For the text-containing cell, return its midpoint in [x, y] coordinate format. 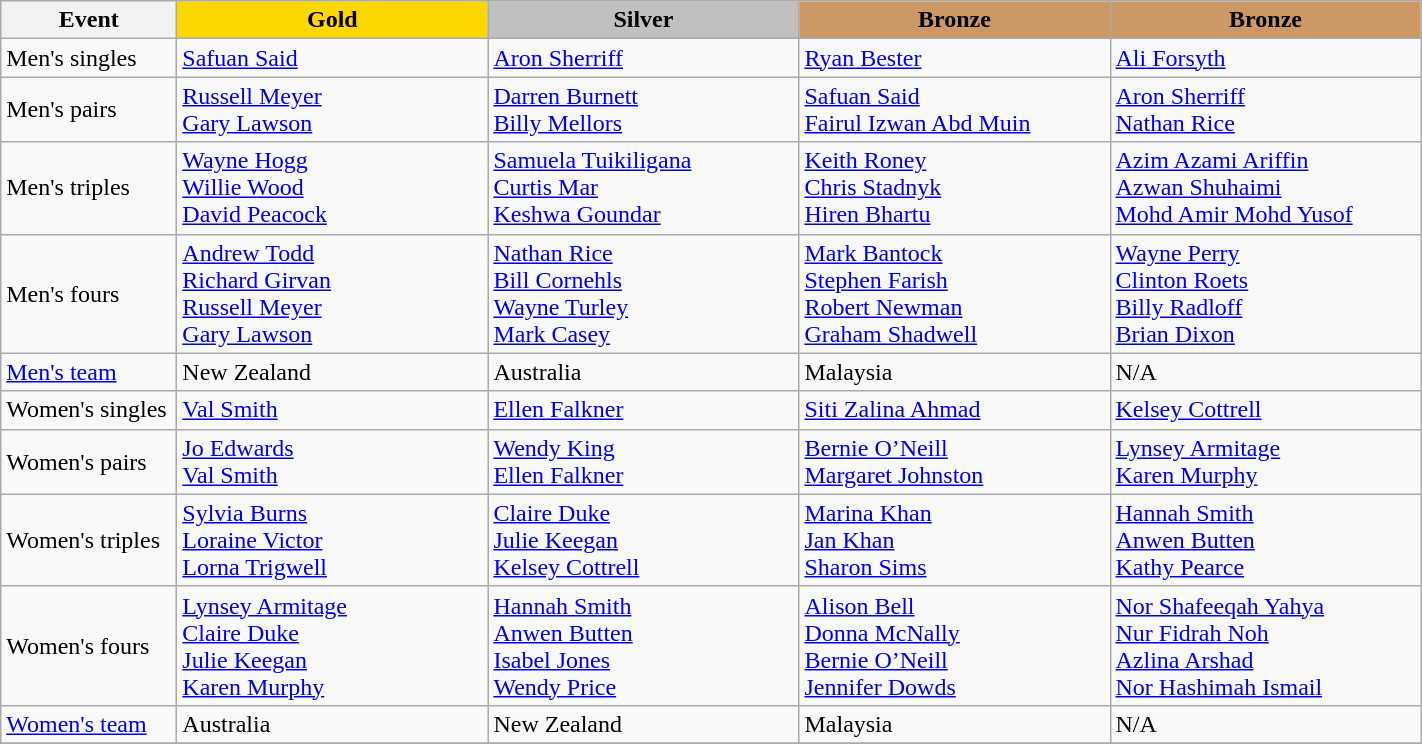
Azim Azami Ariffin Azwan Shuhaimi Mohd Amir Mohd Yusof [1266, 188]
Ali Forsyth [1266, 58]
Hannah Smith Anwen Butten Isabel Jones Wendy Price [644, 646]
Wayne Perry Clinton Roets Billy Radloff Brian Dixon [1266, 294]
Gold [332, 20]
Wayne Hogg Willie Wood David Peacock [332, 188]
Women's pairs [89, 462]
Bernie O’Neill Margaret Johnston [954, 462]
Alison Bell Donna McNally Bernie O’Neill Jennifer Dowds [954, 646]
Men's fours [89, 294]
Men's team [89, 372]
Val Smith [332, 410]
Sylvia Burns Loraine Victor Lorna Trigwell [332, 540]
Aron Sherriff Nathan Rice [1266, 110]
Safuan Said Fairul Izwan Abd Muin [954, 110]
Ellen Falkner [644, 410]
Aron Sherriff [644, 58]
Mark Bantock Stephen Farish Robert Newman Graham Shadwell [954, 294]
Russell Meyer Gary Lawson [332, 110]
Samuela Tuikiligana Curtis Mar Keshwa Goundar [644, 188]
Marina Khan Jan Khan Sharon Sims [954, 540]
Claire Duke Julie Keegan Kelsey Cottrell [644, 540]
Darren Burnett Billy Mellors [644, 110]
Silver [644, 20]
Lynsey Armitage Claire Duke Julie Keegan Karen Murphy [332, 646]
Event [89, 20]
Wendy King Ellen Falkner [644, 462]
Siti Zalina Ahmad [954, 410]
Women's triples [89, 540]
Lynsey Armitage Karen Murphy [1266, 462]
Kelsey Cottrell [1266, 410]
Jo Edwards Val Smith [332, 462]
Men's singles [89, 58]
Andrew Todd Richard Girvan Russell Meyer Gary Lawson [332, 294]
Nor Shafeeqah Yahya Nur Fidrah Noh Azlina Arshad Nor Hashimah Ismail [1266, 646]
Hannah Smith Anwen Butten Kathy Pearce [1266, 540]
Nathan Rice Bill Cornehls Wayne Turley Mark Casey [644, 294]
Women's team [89, 724]
Keith Roney Chris Stadnyk Hiren Bhartu [954, 188]
Ryan Bester [954, 58]
Women's fours [89, 646]
Women's singles [89, 410]
Men's triples [89, 188]
Men's pairs [89, 110]
Safuan Said [332, 58]
